Provide the (x, y) coordinate of the cell's center where the given text is located.  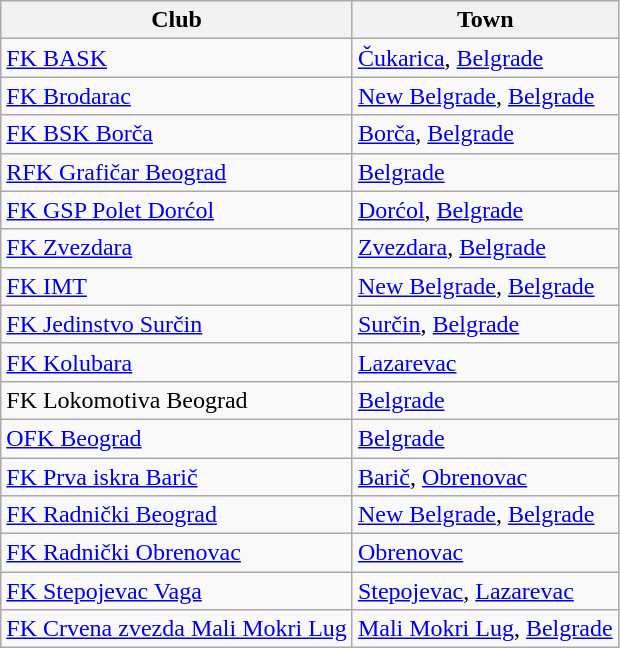
FK Lokomotiva Beograd (177, 400)
FK IMT (177, 286)
Borča, Belgrade (485, 134)
Club (177, 20)
FK Stepojevac Vaga (177, 591)
RFK Grafičar Beograd (177, 172)
Čukarica, Belgrade (485, 58)
OFK Beograd (177, 438)
FK Kolubara (177, 362)
Zvezdara, Belgrade (485, 248)
FK Radnički Beograd (177, 515)
Obrenovac (485, 553)
Mali Mokri Lug, Belgrade (485, 629)
Town (485, 20)
FK Prva iskra Barič (177, 477)
FK BSK Borča (177, 134)
FK Radnički Obrenovac (177, 553)
FK Zvezdara (177, 248)
FK BASK (177, 58)
Dorćol, Belgrade (485, 210)
FK Brodarac (177, 96)
FK Jedinstvo Surčin (177, 324)
Surčin, Belgrade (485, 324)
Lazarevac (485, 362)
FK GSP Polet Dorćol (177, 210)
Barič, Obrenovac (485, 477)
FK Crvena zvezda Mali Mokri Lug (177, 629)
Stepojevac, Lazarevac (485, 591)
